Extract the (X, Y) coordinate from the center of the cell holding the provided text.  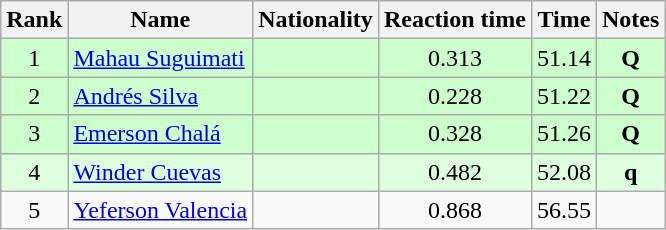
0.313 (454, 58)
0.868 (454, 210)
Name (160, 20)
Nationality (316, 20)
3 (34, 134)
52.08 (564, 172)
Yeferson Valencia (160, 210)
4 (34, 172)
1 (34, 58)
Notes (630, 20)
Reaction time (454, 20)
51.14 (564, 58)
Time (564, 20)
0.228 (454, 96)
5 (34, 210)
2 (34, 96)
Mahau Suguimati (160, 58)
51.22 (564, 96)
56.55 (564, 210)
Rank (34, 20)
51.26 (564, 134)
0.328 (454, 134)
Winder Cuevas (160, 172)
Andrés Silva (160, 96)
0.482 (454, 172)
Emerson Chalá (160, 134)
q (630, 172)
